Extract the [x, y] coordinate from the center of the cell holding the provided text.  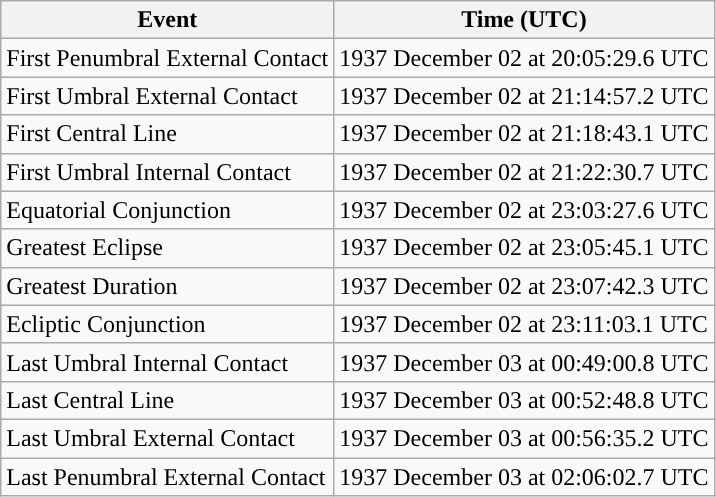
1937 December 02 at 21:14:57.2 UTC [524, 96]
Last Umbral External Contact [168, 438]
1937 December 02 at 20:05:29.6 UTC [524, 58]
1937 December 02 at 23:03:27.6 UTC [524, 210]
Event [168, 20]
Equatorial Conjunction [168, 210]
Greatest Duration [168, 286]
1937 December 03 at 00:49:00.8 UTC [524, 362]
Last Central Line [168, 400]
1937 December 02 at 23:11:03.1 UTC [524, 324]
First Umbral Internal Contact [168, 172]
1937 December 03 at 00:52:48.8 UTC [524, 400]
Last Umbral Internal Contact [168, 362]
1937 December 02 at 23:05:45.1 UTC [524, 248]
First Central Line [168, 134]
1937 December 02 at 23:07:42.3 UTC [524, 286]
Last Penumbral External Contact [168, 477]
Time (UTC) [524, 20]
1937 December 03 at 02:06:02.7 UTC [524, 477]
Ecliptic Conjunction [168, 324]
Greatest Eclipse [168, 248]
1937 December 03 at 00:56:35.2 UTC [524, 438]
First Umbral External Contact [168, 96]
First Penumbral External Contact [168, 58]
1937 December 02 at 21:18:43.1 UTC [524, 134]
1937 December 02 at 21:22:30.7 UTC [524, 172]
